Pinpoint the cell where the given text exists, returning its (x, y) midpoint coordinate. 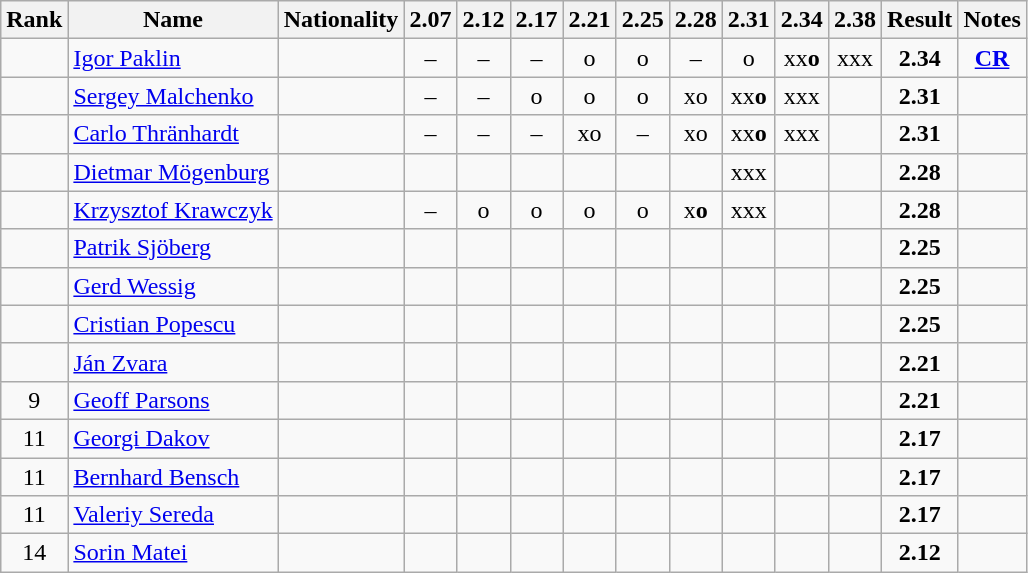
Rank (34, 20)
Igor Paklin (173, 58)
Valeriy Sereda (173, 515)
2.38 (854, 20)
14 (34, 553)
Patrik Sjöberg (173, 248)
Sergey Malchenko (173, 96)
9 (34, 400)
Krzysztof Krawczyk (173, 210)
Cristian Popescu (173, 324)
Sorin Matei (173, 553)
Georgi Dakov (173, 438)
Ján Zvara (173, 362)
Carlo Thränhardt (173, 134)
Name (173, 20)
2.07 (430, 20)
Nationality (341, 20)
Result (919, 20)
Bernhard Bensch (173, 477)
Dietmar Mögenburg (173, 172)
Gerd Wessig (173, 286)
Notes (992, 20)
Geoff Parsons (173, 400)
CR (992, 58)
